From the cell containing the given text, extract its center point as [X, Y] coordinate. 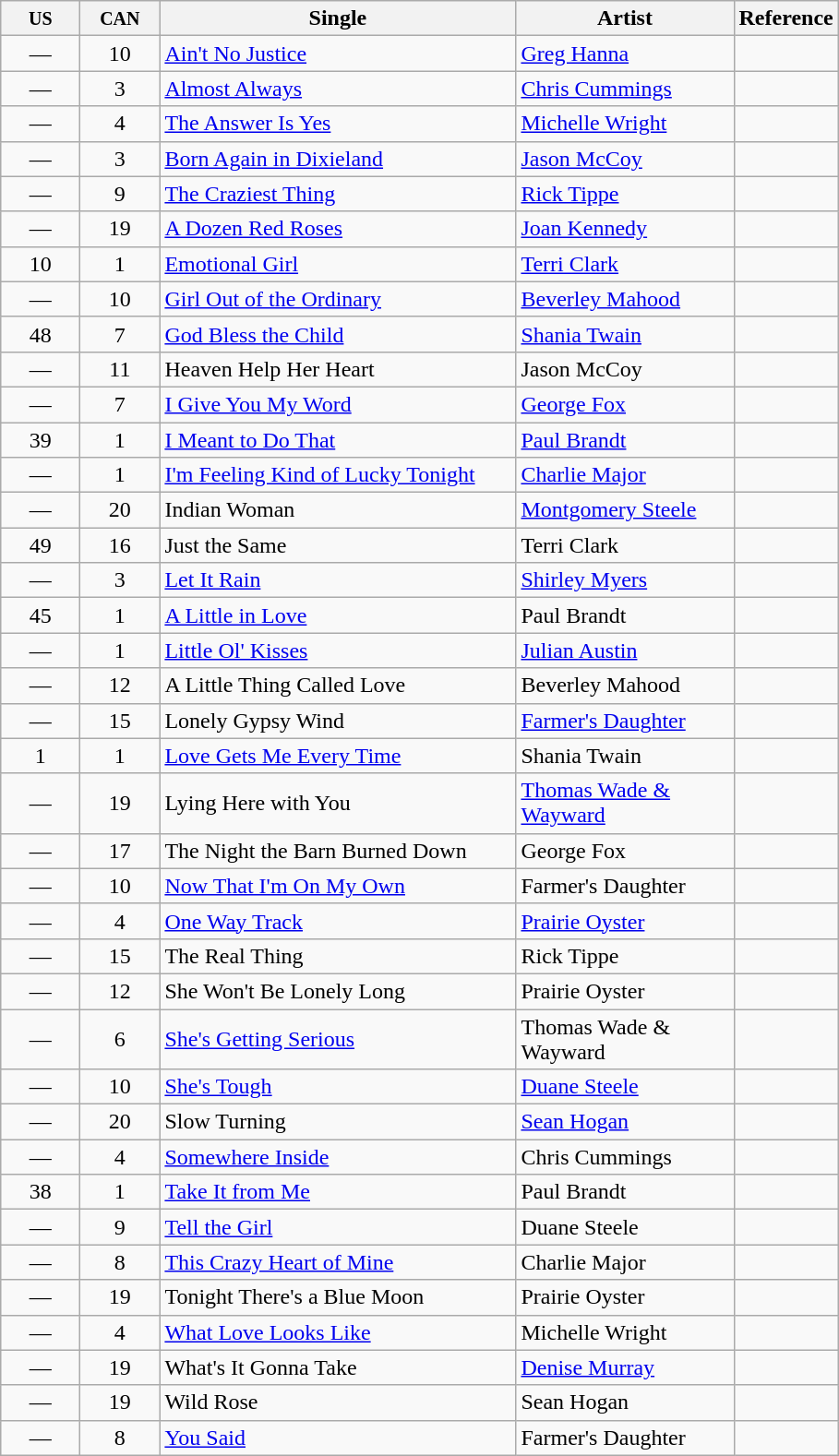
You Said [338, 1438]
What Love Looks Like [338, 1332]
A Dozen Red Roses [338, 229]
Wild Rose [338, 1402]
11 [120, 369]
Ain't No Justice [338, 54]
A Little in Love [338, 615]
Julian Austin [625, 650]
A Little Thing Called Love [338, 686]
Just the Same [338, 545]
I'm Feeling Kind of Lucky Tonight [338, 475]
49 [41, 545]
45 [41, 615]
Lying Here with You [338, 803]
CAN [120, 18]
Joan Kennedy [625, 229]
She Won't Be Lonely Long [338, 991]
Indian Woman [338, 510]
Almost Always [338, 89]
Take It from Me [338, 1192]
Greg Hanna [625, 54]
38 [41, 1192]
The Craziest Thing [338, 194]
The Answer Is Yes [338, 124]
She's Getting Serious [338, 1039]
What's It Gonna Take [338, 1367]
Love Gets Me Every Time [338, 756]
I Meant to Do That [338, 440]
Single [338, 18]
17 [120, 851]
I Give You My Word [338, 404]
Shirley Myers [625, 580]
This Crazy Heart of Mine [338, 1262]
Heaven Help Her Heart [338, 369]
God Bless the Child [338, 334]
Tonight There's a Blue Moon [338, 1297]
Lonely Gypsy Wind [338, 721]
Tell the Girl [338, 1227]
Somewhere Inside [338, 1157]
Artist [625, 18]
Reference [786, 18]
Montgomery Steele [625, 510]
She's Tough [338, 1087]
Let It Rain [338, 580]
Now That I'm On My Own [338, 886]
Slow Turning [338, 1122]
Little Ol' Kisses [338, 650]
16 [120, 545]
The Real Thing [338, 956]
The Night the Barn Burned Down [338, 851]
Emotional Girl [338, 264]
48 [41, 334]
Denise Murray [625, 1367]
US [41, 18]
One Way Track [338, 921]
Born Again in Dixieland [338, 159]
39 [41, 440]
Girl Out of the Ordinary [338, 299]
6 [120, 1039]
